From the cell containing the given text, extract its center point as (X, Y) coordinate. 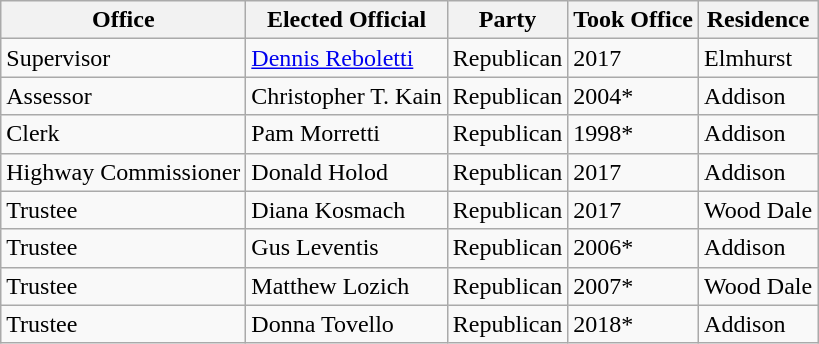
2006* (634, 248)
Donna Tovello (346, 324)
Diana Kosmach (346, 210)
1998* (634, 134)
Highway Commissioner (124, 172)
Donald Holod (346, 172)
Pam Morretti (346, 134)
2004* (634, 96)
Dennis Reboletti (346, 58)
2018* (634, 324)
Residence (758, 20)
Supervisor (124, 58)
2007* (634, 286)
Elected Official (346, 20)
Elmhurst (758, 58)
Christopher T. Kain (346, 96)
Took Office (634, 20)
Gus Leventis (346, 248)
Assessor (124, 96)
Party (507, 20)
Matthew Lozich (346, 286)
Clerk (124, 134)
Office (124, 20)
